Capture the cell that displays the provided text and extract its [x, y] central coordinate. 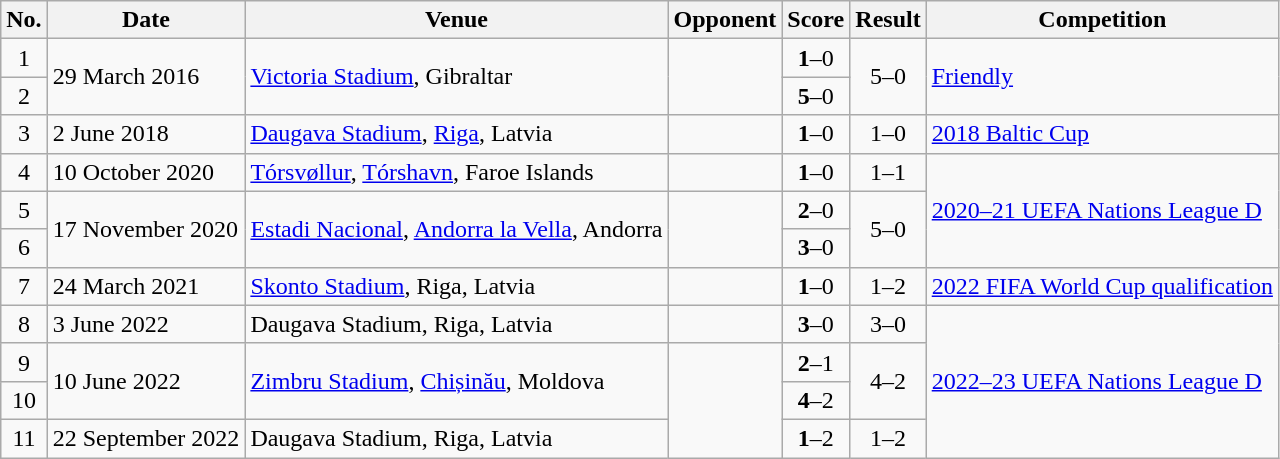
10 October 2020 [146, 172]
1 [24, 58]
2–0 [816, 210]
Score [816, 20]
10 June 2022 [146, 381]
11 [24, 438]
2020–21 UEFA Nations League D [1102, 210]
Venue [456, 20]
2022–23 UEFA Nations League D [1102, 381]
6 [24, 248]
29 March 2016 [146, 77]
Opponent [725, 20]
Date [146, 20]
8 [24, 324]
Result [888, 20]
24 March 2021 [146, 286]
2 June 2018 [146, 134]
2 [24, 96]
7 [24, 286]
22 September 2022 [146, 438]
17 November 2020 [146, 229]
10 [24, 400]
2–1 [816, 362]
Victoria Stadium, Gibraltar [456, 77]
3 June 2022 [146, 324]
Competition [1102, 20]
2022 FIFA World Cup qualification [1102, 286]
1–1 [888, 172]
9 [24, 362]
No. [24, 20]
Zimbru Stadium, Chișinău, Moldova [456, 381]
3 [24, 134]
2018 Baltic Cup [1102, 134]
Tórsvøllur, Tórshavn, Faroe Islands [456, 172]
Skonto Stadium, Riga, Latvia [456, 286]
5 [24, 210]
Estadi Nacional, Andorra la Vella, Andorra [456, 229]
4 [24, 172]
Friendly [1102, 77]
